Provide the [x, y] coordinate of the cell's center where the given text is located.  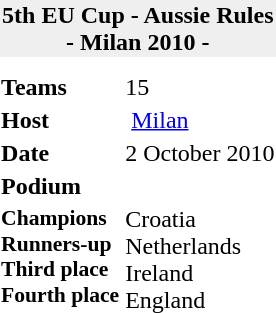
Host [60, 120]
Milan [200, 120]
Podium [60, 186]
Date [60, 153]
Teams [60, 87]
15 [200, 87]
2 October 2010 [200, 153]
5th EU Cup - Aussie Rules - Milan 2010 - [138, 28]
